Locate the cell with the specified text and output its [X, Y] center coordinate. 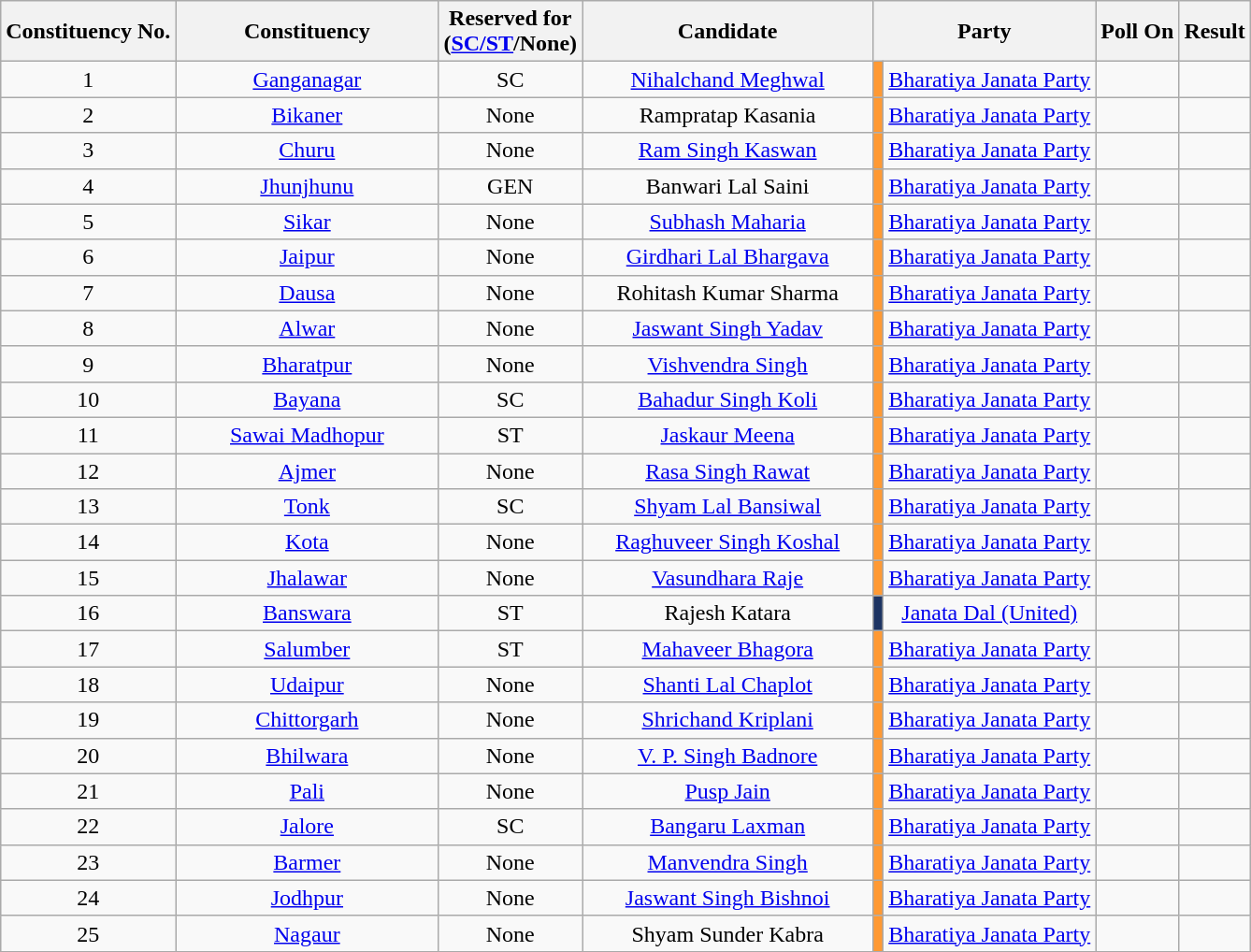
1 [88, 79]
11 [88, 435]
6 [88, 257]
Vishvendra Singh [727, 364]
Shyam Sunder Kabra [727, 933]
Manvendra Singh [727, 862]
Jhalawar [307, 578]
Janata Dal (United) [989, 613]
Sikar [307, 222]
Tonk [307, 507]
Kota [307, 542]
Result [1215, 32]
Rajesh Katara [727, 613]
Subhash Maharia [727, 222]
Shanti Lal Chaplot [727, 685]
Churu [307, 151]
Constituency No. [88, 32]
Ajmer [307, 470]
Bangaru Laxman [727, 827]
Jaswant Singh Yadav [727, 328]
Rohitash Kumar Sharma [727, 293]
Chittorgarh [307, 720]
Poll On [1137, 32]
Party [985, 32]
24 [88, 898]
Mahaveer Bhagora [727, 649]
17 [88, 649]
Shrichand Kriplani [727, 720]
22 [88, 827]
7 [88, 293]
V. P. Singh Badnore [727, 756]
Pusp Jain [727, 791]
Shyam Lal Bansiwal [727, 507]
Bayana [307, 399]
Rampratap Kasania [727, 115]
Salumber [307, 649]
10 [88, 399]
Constituency [307, 32]
20 [88, 756]
5 [88, 222]
Jaipur [307, 257]
Nagaur [307, 933]
19 [88, 720]
Candidate [727, 32]
Banswara [307, 613]
15 [88, 578]
Bikaner [307, 115]
9 [88, 364]
13 [88, 507]
14 [88, 542]
Nihalchand Meghwal [727, 79]
Jaskaur Meena [727, 435]
23 [88, 862]
Sawai Madhopur [307, 435]
GEN [510, 186]
Udaipur [307, 685]
Ram Singh Kaswan [727, 151]
12 [88, 470]
Bharatpur [307, 364]
Jalore [307, 827]
Jaswant Singh Bishnoi [727, 898]
Jodhpur [307, 898]
Pali [307, 791]
Banwari Lal Saini [727, 186]
Barmer [307, 862]
3 [88, 151]
Raghuveer Singh Koshal [727, 542]
Bhilwara [307, 756]
Alwar [307, 328]
Bahadur Singh Koli [727, 399]
2 [88, 115]
Ganganagar [307, 79]
8 [88, 328]
25 [88, 933]
Reserved for(SC/ST/None) [510, 32]
4 [88, 186]
Vasundhara Raje [727, 578]
Rasa Singh Rawat [727, 470]
16 [88, 613]
Girdhari Lal Bhargava [727, 257]
21 [88, 791]
Jhunjhunu [307, 186]
18 [88, 685]
Dausa [307, 293]
